Detect which cell encompasses the target text, then output its (X, Y) center coordinate. 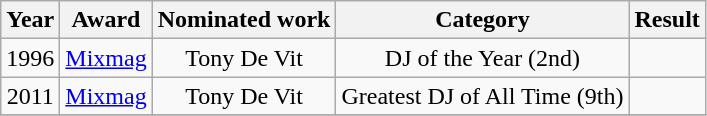
1996 (30, 58)
DJ of the Year (2nd) (482, 58)
Year (30, 20)
Category (482, 20)
Greatest DJ of All Time (9th) (482, 96)
2011 (30, 96)
Award (106, 20)
Result (667, 20)
Nominated work (244, 20)
